Capture the cell that displays the provided text and extract its [X, Y] central coordinate. 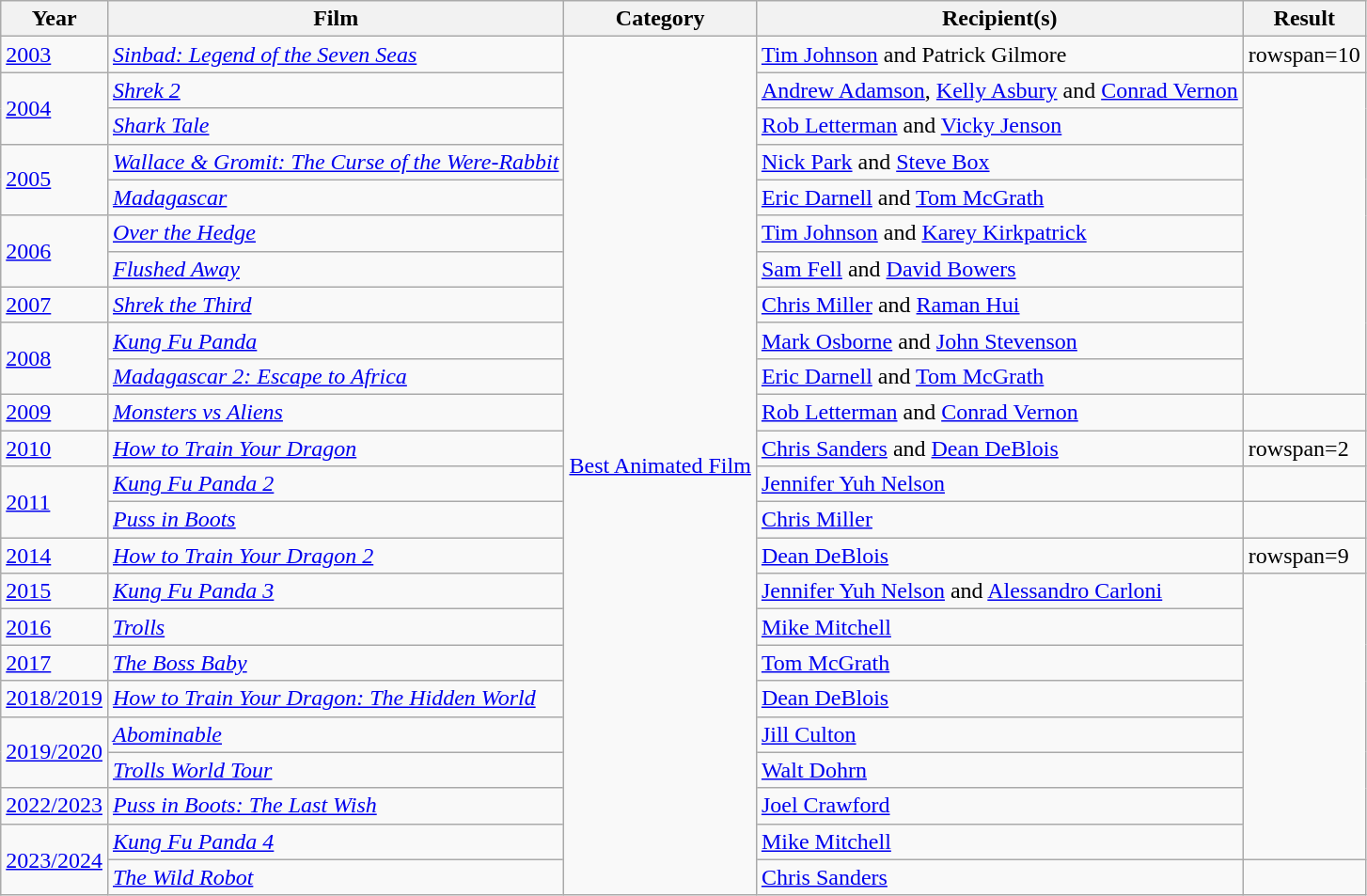
Wallace & Gromit: The Curse of the Were-Rabbit [335, 162]
Shark Tale [335, 126]
rowspan=2 [1304, 448]
2011 [55, 502]
Chris Sanders [999, 877]
Kung Fu Panda 4 [335, 841]
Puss in Boots [335, 520]
2010 [55, 448]
Abominable [335, 734]
2019/2020 [55, 752]
Andrew Adamson, Kelly Asbury and Conrad Vernon [999, 90]
2007 [55, 305]
Nick Park and Steve Box [999, 162]
2004 [55, 108]
2023/2024 [55, 859]
2018/2019 [55, 699]
2014 [55, 556]
Puss in Boots: The Last Wish [335, 806]
2006 [55, 251]
Over the Hedge [335, 233]
Jennifer Yuh Nelson [999, 484]
Kung Fu Panda [335, 340]
Tim Johnson and Karey Kirkpatrick [999, 233]
Year [55, 19]
2005 [55, 180]
Shrek the Third [335, 305]
2015 [55, 591]
Chris Miller and Raman Hui [999, 305]
Trolls [335, 627]
Kung Fu Panda 2 [335, 484]
2003 [55, 55]
Tom McGrath [999, 663]
rowspan=10 [1304, 55]
2017 [55, 663]
How to Train Your Dragon [335, 448]
Chris Sanders and Dean DeBlois [999, 448]
2022/2023 [55, 806]
Jennifer Yuh Nelson and Alessandro Carloni [999, 591]
The Boss Baby [335, 663]
Walt Dohrn [999, 770]
Rob Letterman and Conrad Vernon [999, 412]
2016 [55, 627]
2009 [55, 412]
rowspan=9 [1304, 556]
Category [660, 19]
Recipient(s) [999, 19]
Shrek 2 [335, 90]
Mark Osborne and John Stevenson [999, 340]
Best Animated Film [660, 466]
Madagascar [335, 197]
Kung Fu Panda 3 [335, 591]
Sam Fell and David Bowers [999, 269]
Rob Letterman and Vicky Jenson [999, 126]
How to Train Your Dragon: The Hidden World [335, 699]
Result [1304, 19]
Jill Culton [999, 734]
Joel Crawford [999, 806]
Madagascar 2: Escape to Africa [335, 376]
How to Train Your Dragon 2 [335, 556]
Flushed Away [335, 269]
Chris Miller [999, 520]
Trolls World Tour [335, 770]
Tim Johnson and Patrick Gilmore [999, 55]
The Wild Robot [335, 877]
Sinbad: Legend of the Seven Seas [335, 55]
2008 [55, 358]
Film [335, 19]
Monsters vs Aliens [335, 412]
